Scan for the cell matching the given text and deliver its [x, y] coordinate at center. 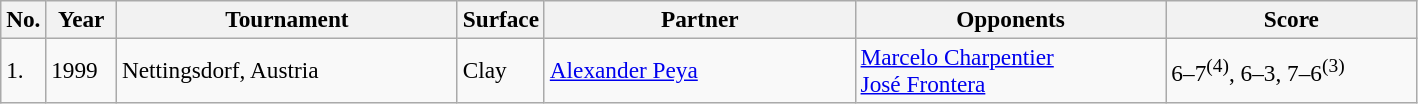
6–7(4), 6–3, 7–6(3) [1292, 70]
Clay [500, 70]
Nettingsdorf, Austria [288, 70]
Surface [500, 19]
Score [1292, 19]
Alexander Peya [700, 70]
1. [24, 70]
No. [24, 19]
Tournament [288, 19]
Partner [700, 19]
Year [82, 19]
1999 [82, 70]
Opponents [1010, 19]
Marcelo Charpentier José Frontera [1010, 70]
